Pinpoint the cell where the given text exists, returning its [X, Y] midpoint coordinate. 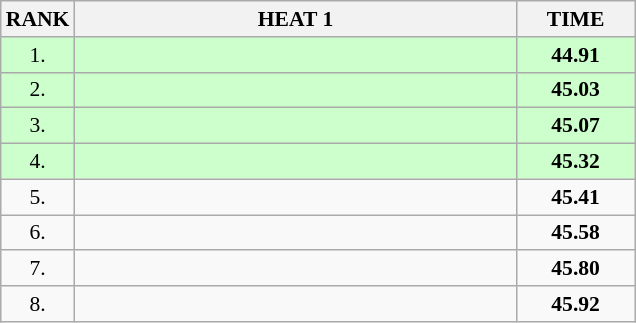
45.92 [576, 304]
6. [38, 233]
44.91 [576, 55]
RANK [38, 19]
1. [38, 55]
45.07 [576, 126]
45.03 [576, 90]
3. [38, 126]
HEAT 1 [295, 19]
7. [38, 269]
TIME [576, 19]
45.41 [576, 197]
8. [38, 304]
4. [38, 162]
5. [38, 197]
45.58 [576, 233]
2. [38, 90]
45.80 [576, 269]
45.32 [576, 162]
